Output the [x, y] coordinate of the center of the cell containing the given text.  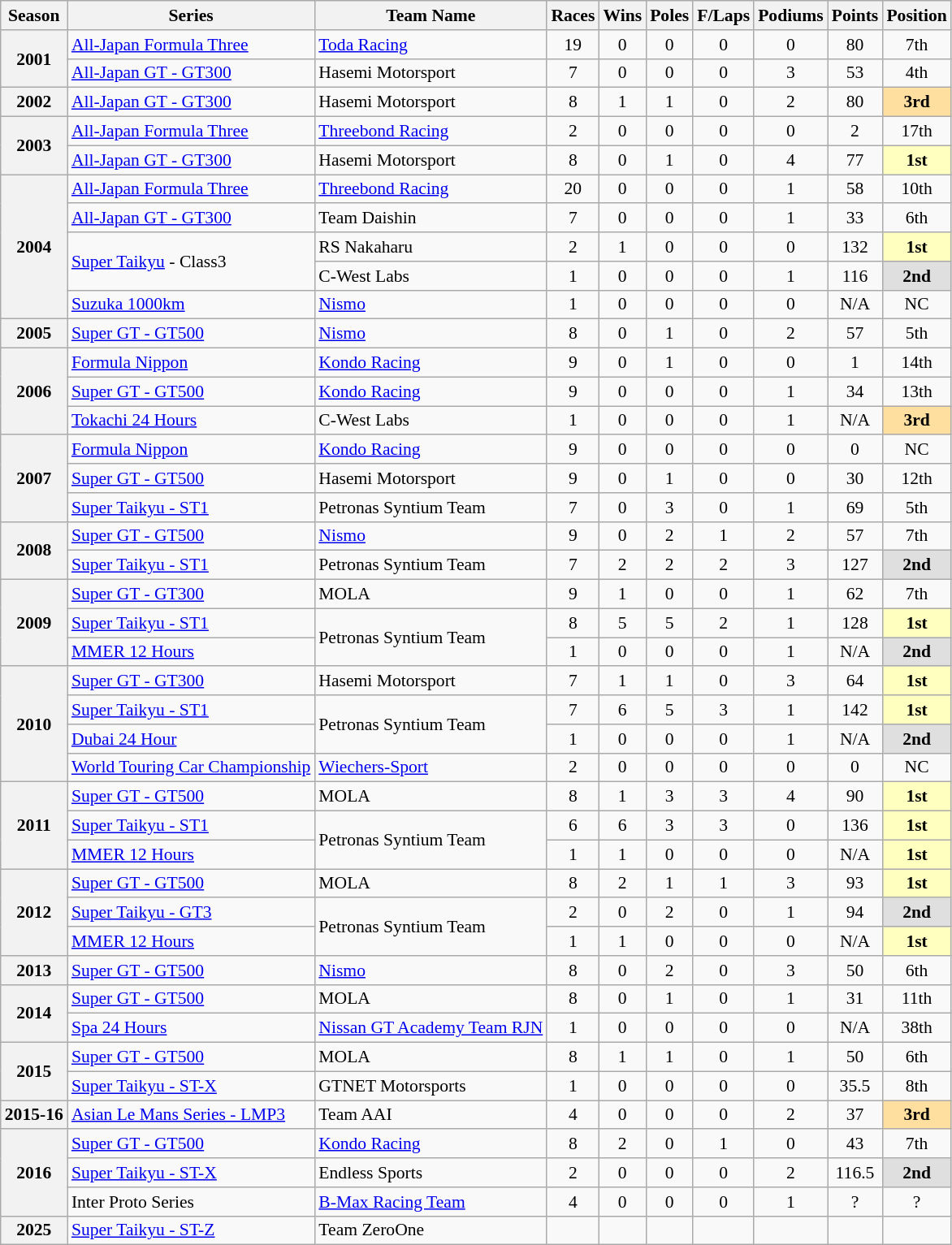
2011 [34, 825]
Team Name [431, 15]
Poles [669, 15]
132 [855, 247]
B-Max Racing Team [431, 1202]
Races [573, 15]
2001 [34, 58]
Asian Le Mans Series - LMP3 [191, 1115]
13th [916, 391]
World Touring Car Championship [191, 767]
2015-16 [34, 1115]
2025 [34, 1230]
2007 [34, 479]
Tokachi 24 Hours [191, 421]
77 [855, 160]
Wiechers-Sport [431, 767]
19 [573, 45]
RS Nakaharu [431, 247]
Wins [622, 15]
14th [916, 363]
Endless Sports [431, 1173]
Super Taikyu - GT3 [191, 913]
2004 [34, 247]
2012 [34, 913]
116.5 [855, 1173]
4th [916, 73]
2002 [34, 102]
136 [855, 826]
31 [855, 999]
127 [855, 565]
34 [855, 391]
Season [34, 15]
10th [916, 189]
37 [855, 1115]
2008 [34, 551]
Series [191, 15]
Nissan GT Academy Team RJN [431, 1028]
Super Taikyu - ST-Z [191, 1230]
Team Daishin [431, 218]
Toda Racing [431, 45]
116 [855, 276]
142 [855, 710]
F/Laps [723, 15]
90 [855, 797]
69 [855, 508]
2014 [34, 1014]
17th [916, 132]
2009 [34, 624]
33 [855, 218]
Points [855, 15]
62 [855, 594]
Podiums [791, 15]
Team AAI [431, 1115]
58 [855, 189]
20 [573, 189]
GTNET Motorsports [431, 1086]
12th [916, 478]
Super Taikyu - Class3 [191, 262]
Dubai 24 Hour [191, 739]
Suzuka 1000km [191, 305]
30 [855, 478]
38th [916, 1028]
Spa 24 Hours [191, 1028]
2010 [34, 724]
64 [855, 681]
8th [916, 1086]
2005 [34, 334]
11th [916, 999]
Team ZeroOne [431, 1230]
2003 [34, 146]
53 [855, 73]
43 [855, 1144]
93 [855, 884]
Position [916, 15]
Inter Proto Series [191, 1202]
2015 [34, 1072]
35.5 [855, 1086]
2013 [34, 970]
2016 [34, 1173]
94 [855, 913]
2006 [34, 391]
128 [855, 623]
